Return the (X, Y) coordinate for the center point of the cell that contains the specified text.  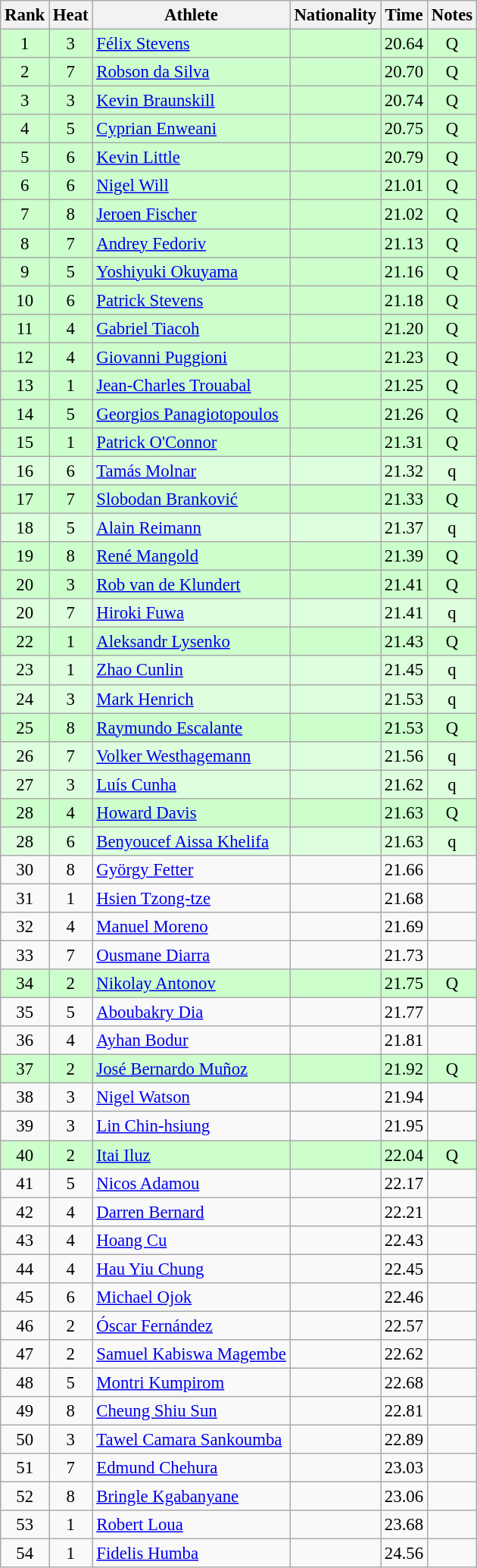
Rob van de Klundert (191, 585)
14 (25, 414)
Fidelis Humba (191, 1554)
Nicos Adamou (191, 1183)
21.31 (404, 443)
21.37 (404, 528)
Andrey Fedoriv (191, 243)
20.79 (404, 158)
42 (25, 1212)
26 (25, 756)
Volker Westhagemann (191, 756)
35 (25, 1012)
41 (25, 1183)
21.23 (404, 357)
Aboubakry Dia (191, 1012)
50 (25, 1440)
Mark Henrich (191, 699)
Hau Yiu Chung (191, 1269)
Raymundo Escalante (191, 728)
Benyoucef Aissa Khelifa (191, 841)
11 (25, 328)
Michael Ojok (191, 1297)
17 (25, 499)
Gabriel Tiacoh (191, 328)
Manuel Moreno (191, 927)
Rank (25, 15)
10 (25, 300)
21.32 (404, 471)
23 (25, 671)
22.45 (404, 1269)
Nigel Watson (191, 1098)
21.02 (404, 214)
13 (25, 386)
Jeroen Fischer (191, 214)
33 (25, 956)
Montri Kumpirom (191, 1382)
21.66 (404, 870)
38 (25, 1098)
25 (25, 728)
Tawel Camara Sankoumba (191, 1440)
Ayhan Bodur (191, 1041)
21.45 (404, 671)
46 (25, 1325)
Hiroki Fuwa (191, 613)
Óscar Fernández (191, 1325)
Slobodan Branković (191, 499)
Alain Reimann (191, 528)
21.81 (404, 1041)
Giovanni Puggioni (191, 357)
Hsien Tzong-tze (191, 898)
40 (25, 1155)
Cheung Shiu Sun (191, 1411)
22.43 (404, 1240)
22.46 (404, 1297)
René Mangold (191, 556)
47 (25, 1354)
49 (25, 1411)
Nigel Will (191, 186)
Tamás Molnar (191, 471)
20.75 (404, 129)
Patrick O'Connor (191, 443)
Jean-Charles Trouabal (191, 386)
Patrick Stevens (191, 300)
22.21 (404, 1212)
Georgios Panagiotopoulos (191, 414)
52 (25, 1497)
37 (25, 1069)
21.01 (404, 186)
21.33 (404, 499)
20.74 (404, 101)
36 (25, 1041)
21.62 (404, 784)
21.43 (404, 642)
39 (25, 1126)
Luís Cunha (191, 784)
15 (25, 443)
44 (25, 1269)
22.62 (404, 1354)
Samuel Kabiswa Magembe (191, 1354)
Hoang Cu (191, 1240)
Lin Chin-hsiung (191, 1126)
György Fetter (191, 870)
23.06 (404, 1497)
21.77 (404, 1012)
21.73 (404, 956)
21.25 (404, 386)
21.18 (404, 300)
Kevin Little (191, 158)
53 (25, 1525)
16 (25, 471)
9 (25, 271)
José Bernardo Muñoz (191, 1069)
Darren Bernard (191, 1212)
Bringle Kgabanyane (191, 1497)
Zhao Cunlin (191, 671)
21.75 (404, 984)
Nationality (335, 15)
23.03 (404, 1468)
20.64 (404, 44)
22.89 (404, 1440)
22.81 (404, 1411)
34 (25, 984)
21.13 (404, 243)
22.17 (404, 1183)
24.56 (404, 1554)
Aleksandr Lysenko (191, 642)
22.68 (404, 1382)
21.26 (404, 414)
Nikolay Antonov (191, 984)
Howard Davis (191, 813)
Athlete (191, 15)
12 (25, 357)
21.95 (404, 1126)
30 (25, 870)
Notes (451, 15)
19 (25, 556)
27 (25, 784)
31 (25, 898)
22.04 (404, 1155)
51 (25, 1468)
21.68 (404, 898)
21.92 (404, 1069)
43 (25, 1240)
24 (25, 699)
Yoshiyuki Okuyama (191, 271)
23.68 (404, 1525)
32 (25, 927)
22 (25, 642)
Robert Loua (191, 1525)
21.39 (404, 556)
Edmund Chehura (191, 1468)
21.16 (404, 271)
45 (25, 1297)
54 (25, 1554)
Cyprian Enweani (191, 129)
22.57 (404, 1325)
21.20 (404, 328)
Félix Stevens (191, 44)
20.70 (404, 72)
21.56 (404, 756)
Itai Iluz (191, 1155)
18 (25, 528)
21.94 (404, 1098)
48 (25, 1382)
Kevin Braunskill (191, 101)
Ousmane Diarra (191, 956)
Heat (71, 15)
Robson da Silva (191, 72)
Time (404, 15)
21.69 (404, 927)
